Identify which cell holds the provided text, then report its (x, y) central coordinate. 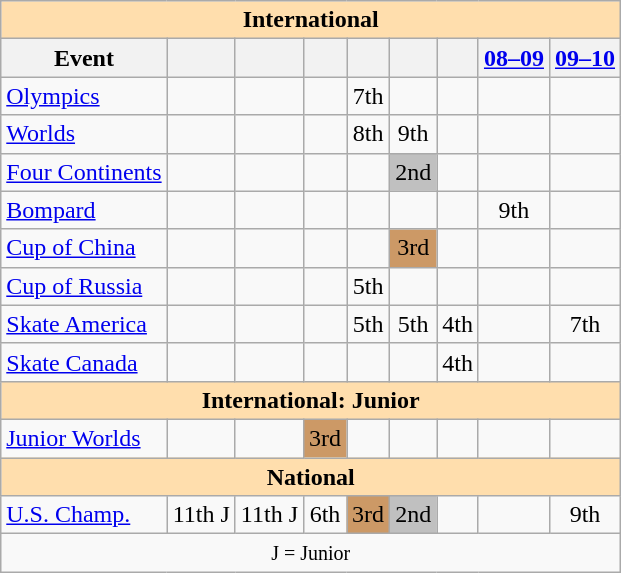
Bompard (84, 210)
8th (368, 134)
Olympics (84, 96)
Skate America (84, 324)
Cup of Russia (84, 286)
Skate Canada (84, 362)
Event (84, 58)
International (311, 20)
6th (326, 515)
J = Junior (311, 553)
National (311, 477)
Junior Worlds (84, 438)
International: Junior (311, 400)
U.S. Champ. (84, 515)
Cup of China (84, 248)
Worlds (84, 134)
08–09 (514, 58)
Four Continents (84, 172)
09–10 (584, 58)
